Output the [x, y] coordinate of the center of the cell containing the given text.  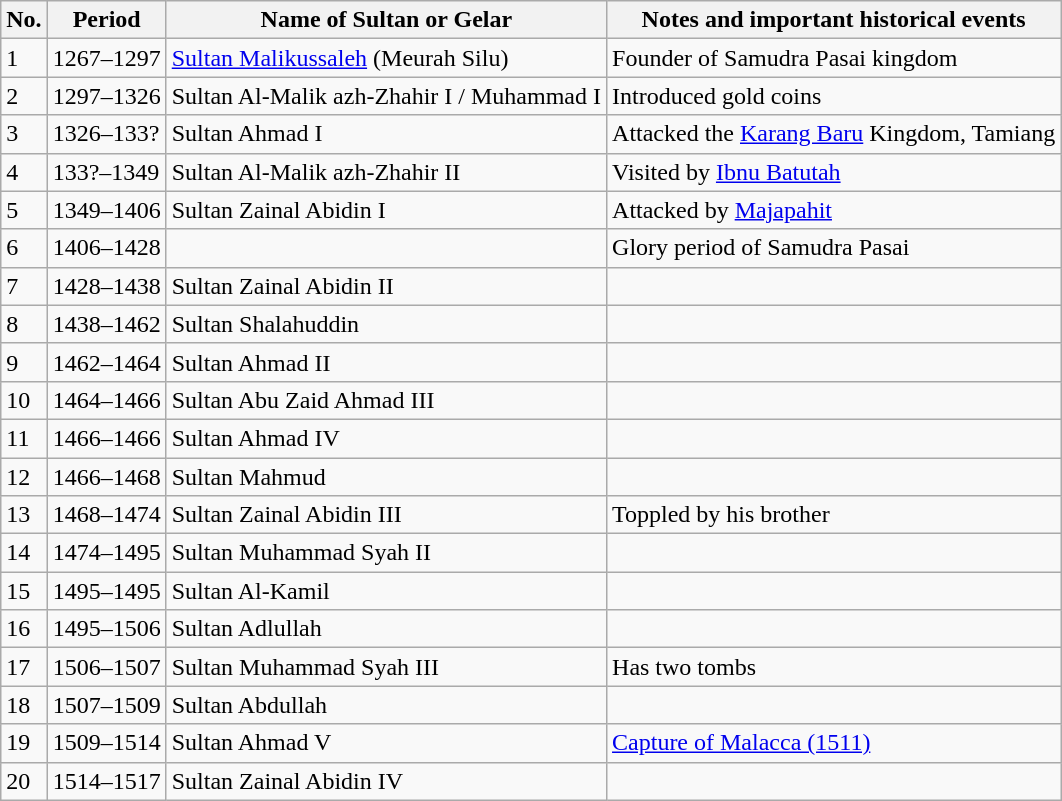
9 [24, 362]
1438–1462 [106, 324]
1464–1466 [106, 400]
Sultan Abu Zaid Ahmad III [386, 400]
3 [24, 134]
Sultan Zainal Abidin I [386, 210]
Toppled by his brother [834, 515]
Introduced gold coins [834, 96]
Period [106, 20]
19 [24, 743]
17 [24, 667]
Sultan Muhammad Syah II [386, 553]
13 [24, 515]
16 [24, 629]
8 [24, 324]
10 [24, 400]
1428–1438 [106, 286]
18 [24, 705]
Sultan Malikussaleh (Meurah Silu) [386, 58]
Visited by Ibnu Batutah [834, 172]
1507–1509 [106, 705]
Sultan Al-Malik azh-Zhahir II [386, 172]
Has two tombs [834, 667]
Capture of Malacca (1511) [834, 743]
Attacked the Karang Baru Kingdom, Tamiang [834, 134]
Sultan Ahmad I [386, 134]
Sultan Muhammad Syah III [386, 667]
20 [24, 781]
133?–1349 [106, 172]
Sultan Abdullah [386, 705]
14 [24, 553]
Sultan Ahmad IV [386, 438]
1506–1507 [106, 667]
1495–1506 [106, 629]
Sultan Al-Kamil [386, 591]
1495–1495 [106, 591]
1297–1326 [106, 96]
11 [24, 438]
No. [24, 20]
1267–1297 [106, 58]
1468–1474 [106, 515]
15 [24, 591]
1474–1495 [106, 553]
7 [24, 286]
Notes and important historical events [834, 20]
1466–1466 [106, 438]
Sultan Zainal Abidin III [386, 515]
Sultan Ahmad V [386, 743]
Sultan Zainal Abidin II [386, 286]
4 [24, 172]
Name of Sultan or Gelar [386, 20]
1514–1517 [106, 781]
1462–1464 [106, 362]
6 [24, 248]
1509–1514 [106, 743]
1349–1406 [106, 210]
2 [24, 96]
Glory period of Samudra Pasai [834, 248]
Sultan Al-Malik azh-Zhahir I / Muhammad I [386, 96]
1 [24, 58]
1406–1428 [106, 248]
Attacked by Majapahit [834, 210]
Sultan Ahmad II [386, 362]
Sultan Adlullah [386, 629]
1326–133? [106, 134]
12 [24, 477]
Sultan Shalahuddin [386, 324]
Sultan Mahmud [386, 477]
5 [24, 210]
Sultan Zainal Abidin IV [386, 781]
Founder of Samudra Pasai kingdom [834, 58]
1466–1468 [106, 477]
